Extract the (X, Y) coordinate from the center of the cell holding the provided text.  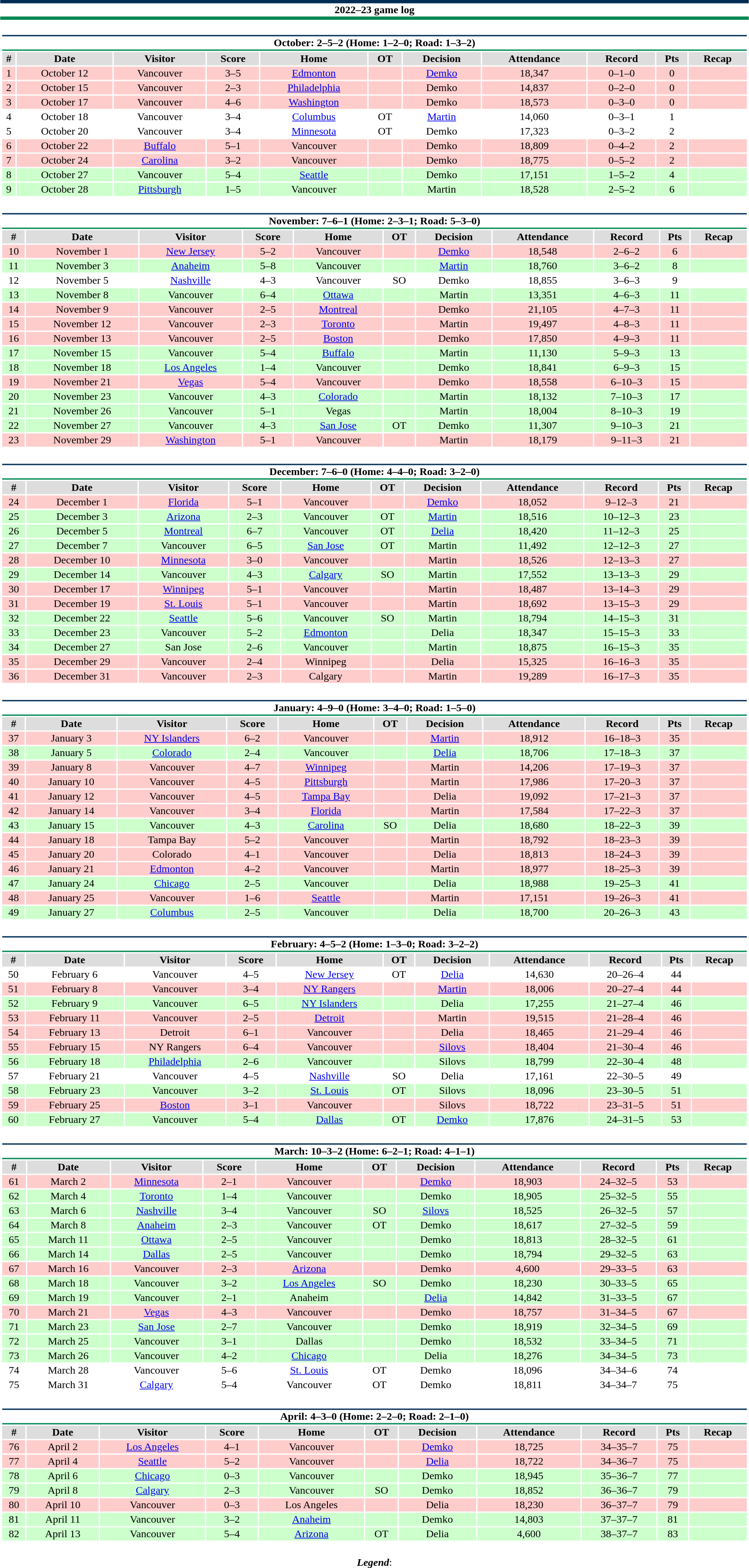
17–20–3 (622, 782)
22 (13, 425)
80 (14, 1505)
9–12–3 (621, 502)
20 (13, 396)
18,132 (543, 396)
April 8 (62, 1491)
November 12 (82, 324)
January 20 (71, 855)
December 1 (82, 502)
20–26–3 (622, 913)
17,876 (540, 1119)
18,525 (528, 1211)
March 23 (68, 1327)
20–26–4 (625, 974)
42 (13, 811)
November 1 (82, 251)
0–1–0 (621, 73)
36 (14, 676)
3–6–2 (627, 266)
18,052 (532, 502)
19–26–3 (622, 898)
17,255 (540, 1003)
December: 7–6–0 (Home: 4–4–0; Road: 3–2–0) (374, 471)
5 (9, 132)
January 15 (71, 826)
19,092 (534, 797)
April 11 (62, 1520)
December 19 (82, 604)
16 (13, 338)
14,837 (534, 88)
January 10 (71, 782)
2–5–2 (621, 190)
October 12 (65, 73)
February 9 (74, 1003)
December 29 (82, 662)
13–13–3 (621, 575)
January 8 (71, 768)
December 10 (82, 560)
18,912 (534, 738)
October: 2–5–2 (Home: 1–2–0; Road: 1–3–2) (374, 43)
14 (13, 309)
11–12–3 (621, 531)
March 8 (68, 1225)
October 27 (65, 175)
15,325 (532, 662)
0–4–2 (621, 146)
34 (14, 647)
18,905 (528, 1196)
February 11 (74, 1018)
February 21 (74, 1076)
7–10–3 (627, 396)
76 (14, 1447)
January 25 (71, 898)
18,875 (532, 647)
11,130 (543, 353)
17–19–3 (622, 768)
March 25 (68, 1341)
January 21 (71, 869)
18,528 (534, 190)
30–33–5 (619, 1283)
January 3 (71, 738)
18–23–3 (622, 840)
58 (13, 1090)
March 6 (68, 1211)
21–30–4 (625, 1047)
April 13 (62, 1534)
38 (13, 753)
32–34–5 (619, 1327)
April 4 (62, 1462)
15–15–3 (621, 633)
18,487 (532, 589)
January 27 (71, 913)
27–32–5 (619, 1225)
February 18 (74, 1061)
January 12 (71, 797)
18,757 (528, 1312)
January 14 (71, 811)
3–5 (233, 73)
18,692 (532, 604)
0–3–0 (621, 102)
0–2–0 (621, 88)
14,630 (540, 974)
33–34–5 (619, 1341)
1–5 (233, 190)
October 15 (65, 88)
October 18 (65, 117)
19,515 (540, 1018)
21–28–4 (625, 1018)
17,850 (543, 338)
34–36–7 (619, 1462)
37–37–7 (619, 1520)
2–6–2 (627, 251)
April: 4–3–0 (Home: 2–2–0; Road: 2–1–0) (374, 1416)
March 2 (68, 1182)
82 (14, 1534)
February: 4–5–2 (Home: 1–3–0; Road: 3–2–2) (374, 944)
March 31 (68, 1385)
54 (13, 1032)
4–7–3 (627, 309)
18,725 (529, 1447)
March 21 (68, 1312)
6–1 (251, 1032)
March 14 (68, 1254)
November 13 (82, 338)
18,852 (529, 1491)
18,919 (528, 1327)
0–5–2 (621, 161)
60 (13, 1119)
December 23 (82, 633)
7 (9, 161)
36–37–7 (619, 1505)
5–8 (268, 266)
22–30–5 (625, 1076)
6–9–3 (627, 367)
December 5 (82, 531)
50 (13, 974)
March 16 (68, 1269)
21–29–4 (625, 1032)
28 (14, 560)
3 (9, 102)
45 (13, 855)
17–21–3 (622, 797)
19,497 (543, 324)
52 (13, 1003)
13–14–3 (621, 589)
March 11 (68, 1240)
18,465 (540, 1032)
16–15–3 (621, 647)
18,799 (540, 1061)
November 27 (82, 425)
14–15–3 (621, 618)
18,977 (534, 869)
2022–23 game log (374, 10)
34–34–6 (619, 1370)
November 8 (82, 295)
18,809 (534, 146)
18,526 (532, 560)
34–35–7 (619, 1447)
78 (14, 1476)
16–16–3 (621, 662)
February 15 (74, 1047)
13–15–3 (621, 604)
13,351 (543, 295)
72 (14, 1341)
4–7 (253, 768)
December 7 (82, 546)
18,006 (540, 989)
9–10–3 (627, 425)
6–10–3 (627, 382)
25–32–5 (619, 1196)
23–31–5 (625, 1105)
68 (14, 1283)
December 31 (82, 676)
February 25 (74, 1105)
January 24 (71, 884)
18,573 (534, 102)
December 3 (82, 517)
20–27–4 (625, 989)
October 22 (65, 146)
9–11–3 (627, 440)
32 (14, 618)
21,105 (543, 309)
October 20 (65, 132)
April 2 (62, 1447)
January: 4–9–0 (Home: 3–4–0; Road: 1–5–0) (374, 708)
26–32–5 (619, 1211)
February 27 (74, 1119)
24–32–5 (619, 1182)
18,775 (534, 161)
February 6 (74, 974)
18,276 (528, 1356)
18,420 (532, 531)
0–3–2 (621, 132)
4–6–3 (627, 295)
1–6 (253, 898)
November 15 (82, 353)
November 18 (82, 367)
3–6–3 (627, 280)
18,760 (543, 266)
18,841 (543, 367)
19,289 (532, 676)
November 29 (82, 440)
18,617 (528, 1225)
November 23 (82, 396)
December 17 (82, 589)
April 6 (62, 1476)
70 (14, 1312)
28–32–5 (619, 1240)
18–24–3 (622, 855)
8–10–3 (627, 411)
31–34–5 (619, 1312)
18,706 (534, 753)
12–12–3 (621, 546)
March 4 (68, 1196)
18,988 (534, 884)
17,552 (532, 575)
29–32–5 (619, 1254)
16–17–3 (621, 676)
18,792 (534, 840)
11,492 (532, 546)
18,680 (534, 826)
4–6 (233, 102)
18,855 (543, 280)
17,323 (534, 132)
2–7 (229, 1327)
18,179 (543, 440)
December 22 (82, 618)
18–25–3 (622, 869)
56 (13, 1061)
18,404 (540, 1047)
March: 10–3–2 (Home: 6–2–1; Road: 4–1–1) (374, 1151)
March 18 (68, 1283)
12–13–3 (621, 560)
14,060 (534, 117)
0–3–1 (621, 117)
18,903 (528, 1182)
35–36–7 (619, 1476)
October 28 (65, 190)
23–30–5 (625, 1090)
March 28 (68, 1370)
December 14 (82, 575)
83 (673, 1534)
18,945 (529, 1476)
November 5 (82, 280)
18–22–3 (622, 826)
17,161 (540, 1076)
17–22–3 (622, 811)
November: 7–6–1 (Home: 2–3–1; Road: 5–3–0) (374, 221)
29–33–5 (619, 1269)
6–7 (254, 531)
16–18–3 (622, 738)
62 (14, 1196)
November 26 (82, 411)
October 24 (65, 161)
1–5–2 (621, 175)
22–30–4 (625, 1061)
21–27–4 (625, 1003)
31–33–5 (619, 1298)
14,842 (528, 1298)
47 (13, 884)
14,803 (529, 1520)
19–25–3 (622, 884)
November 21 (82, 382)
February 23 (74, 1090)
February 13 (74, 1032)
11,307 (543, 425)
18,532 (528, 1341)
18,004 (543, 411)
3–0 (254, 560)
18,700 (534, 913)
36–36–7 (619, 1491)
34–34–5 (619, 1356)
17,986 (534, 782)
March 26 (68, 1356)
18 (13, 367)
14,206 (534, 768)
17–18–3 (622, 753)
34–34–7 (619, 1385)
18,558 (543, 382)
10–12–3 (621, 517)
30 (14, 589)
5–9–3 (627, 353)
66 (14, 1254)
12 (13, 280)
October 17 (65, 102)
10 (13, 251)
18,811 (528, 1385)
64 (14, 1225)
4–8–3 (627, 324)
18,516 (532, 517)
4–9–3 (627, 338)
December 27 (82, 647)
February 8 (74, 989)
40 (13, 782)
18,548 (543, 251)
March 19 (68, 1298)
6–2 (253, 738)
November 3 (82, 266)
26 (14, 531)
January 18 (71, 840)
24–31–5 (625, 1119)
17,584 (534, 811)
January 5 (71, 753)
24 (14, 502)
38–37–7 (619, 1534)
November 9 (82, 309)
April 10 (62, 1505)
